Scan for the cell matching the given text and deliver its (X, Y) coordinate at center. 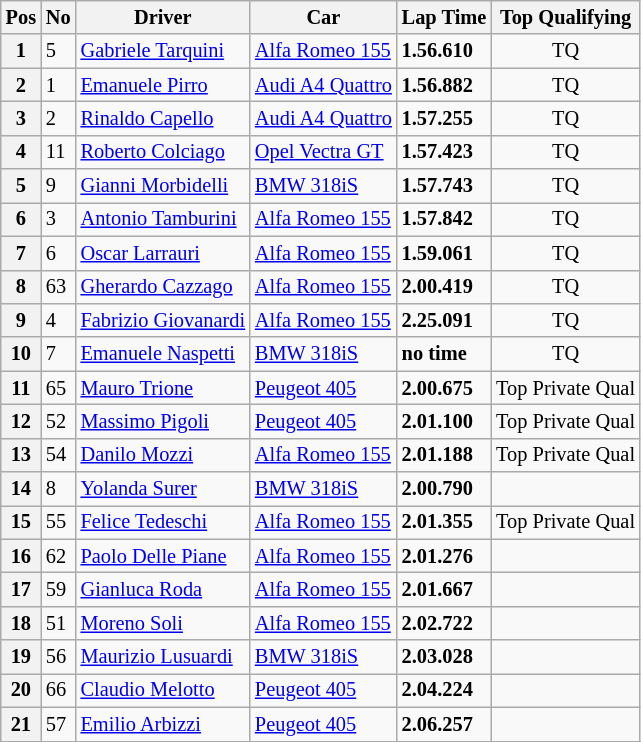
Lap Time (444, 17)
No (58, 17)
2.01.355 (444, 522)
62 (58, 556)
2.01.100 (444, 421)
1.57.743 (444, 186)
13 (21, 455)
Antonio Tamburini (163, 219)
Claudio Melotto (163, 690)
2.02.722 (444, 623)
59 (58, 589)
1.59.061 (444, 253)
Gianni Morbidelli (163, 186)
Roberto Colciago (163, 152)
21 (21, 724)
Emilio Arbizzi (163, 724)
52 (58, 421)
2.01.188 (444, 455)
2.00.675 (444, 388)
16 (21, 556)
2.00.790 (444, 489)
Mauro Trione (163, 388)
15 (21, 522)
2.06.257 (444, 724)
Driver (163, 17)
54 (58, 455)
51 (58, 623)
Car (324, 17)
55 (58, 522)
19 (21, 657)
56 (58, 657)
Pos (21, 17)
Gabriele Tarquini (163, 51)
Oscar Larrauri (163, 253)
Danilo Mozzi (163, 455)
Top Qualifying (566, 17)
1.57.255 (444, 118)
2.03.028 (444, 657)
2.00.419 (444, 287)
14 (21, 489)
Fabrizio Giovanardi (163, 320)
Gherardo Cazzago (163, 287)
63 (58, 287)
Paolo Delle Piane (163, 556)
12 (21, 421)
Emanuele Naspetti (163, 354)
66 (58, 690)
no time (444, 354)
Maurizio Lusuardi (163, 657)
Rinaldo Capello (163, 118)
65 (58, 388)
10 (21, 354)
2.01.667 (444, 589)
18 (21, 623)
20 (21, 690)
Moreno Soli (163, 623)
Gianluca Roda (163, 589)
Emanuele Pirro (163, 85)
1.57.423 (444, 152)
2.04.224 (444, 690)
Opel Vectra GT (324, 152)
17 (21, 589)
57 (58, 724)
1.57.842 (444, 219)
Felice Tedeschi (163, 522)
Massimo Pigoli (163, 421)
Yolanda Surer (163, 489)
1.56.882 (444, 85)
1.56.610 (444, 51)
2.25.091 (444, 320)
2.01.276 (444, 556)
